Scan for the cell matching the given text and deliver its [X, Y] coordinate at center. 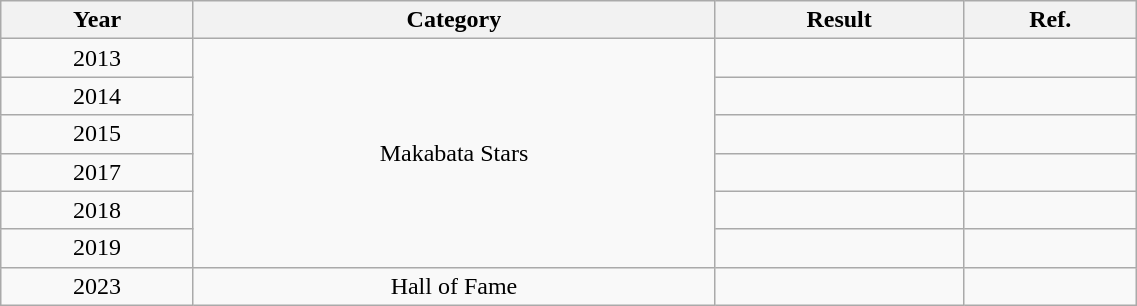
Category [454, 20]
2013 [98, 58]
Hall of Fame [454, 286]
2023 [98, 286]
2017 [98, 172]
Result [838, 20]
2014 [98, 96]
2018 [98, 210]
2015 [98, 134]
2019 [98, 248]
Year [98, 20]
Makabata Stars [454, 153]
Ref. [1050, 20]
